Locate the cell with the specified text and output its (x, y) center coordinate. 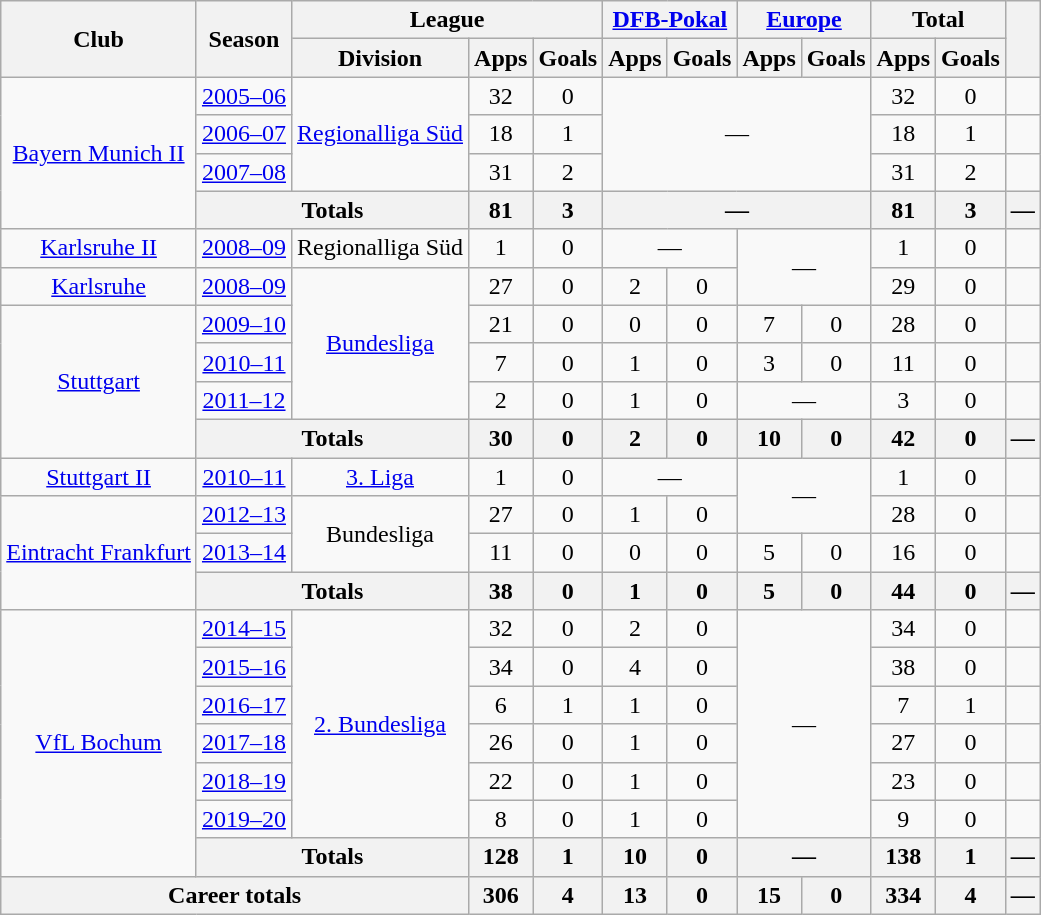
16 (903, 553)
29 (903, 286)
Europe (804, 20)
138 (903, 857)
2012–13 (244, 515)
2015–16 (244, 667)
2018–19 (244, 781)
2011–12 (244, 400)
26 (501, 743)
2009–10 (244, 324)
44 (903, 591)
15 (769, 895)
Stuttgart II (99, 477)
8 (501, 819)
42 (903, 438)
Total (938, 20)
Season (244, 39)
21 (501, 324)
6 (501, 705)
Career totals (235, 895)
334 (903, 895)
Karlsruhe II (99, 248)
13 (635, 895)
23 (903, 781)
Division (380, 58)
Stuttgart (99, 381)
Club (99, 39)
9 (903, 819)
2006–07 (244, 134)
2007–08 (244, 172)
3. Liga (380, 477)
2016–17 (244, 705)
2. Bundesliga (380, 724)
2005–06 (244, 96)
2013–14 (244, 553)
League (446, 20)
VfL Bochum (99, 743)
2019–20 (244, 819)
DFB-Pokal (670, 20)
Eintracht Frankfurt (99, 553)
Karlsruhe (99, 286)
Bayern Munich II (99, 153)
306 (501, 895)
2014–15 (244, 629)
128 (501, 857)
22 (501, 781)
30 (501, 438)
2017–18 (244, 743)
